From the cell containing the given text, extract its center point as (X, Y) coordinate. 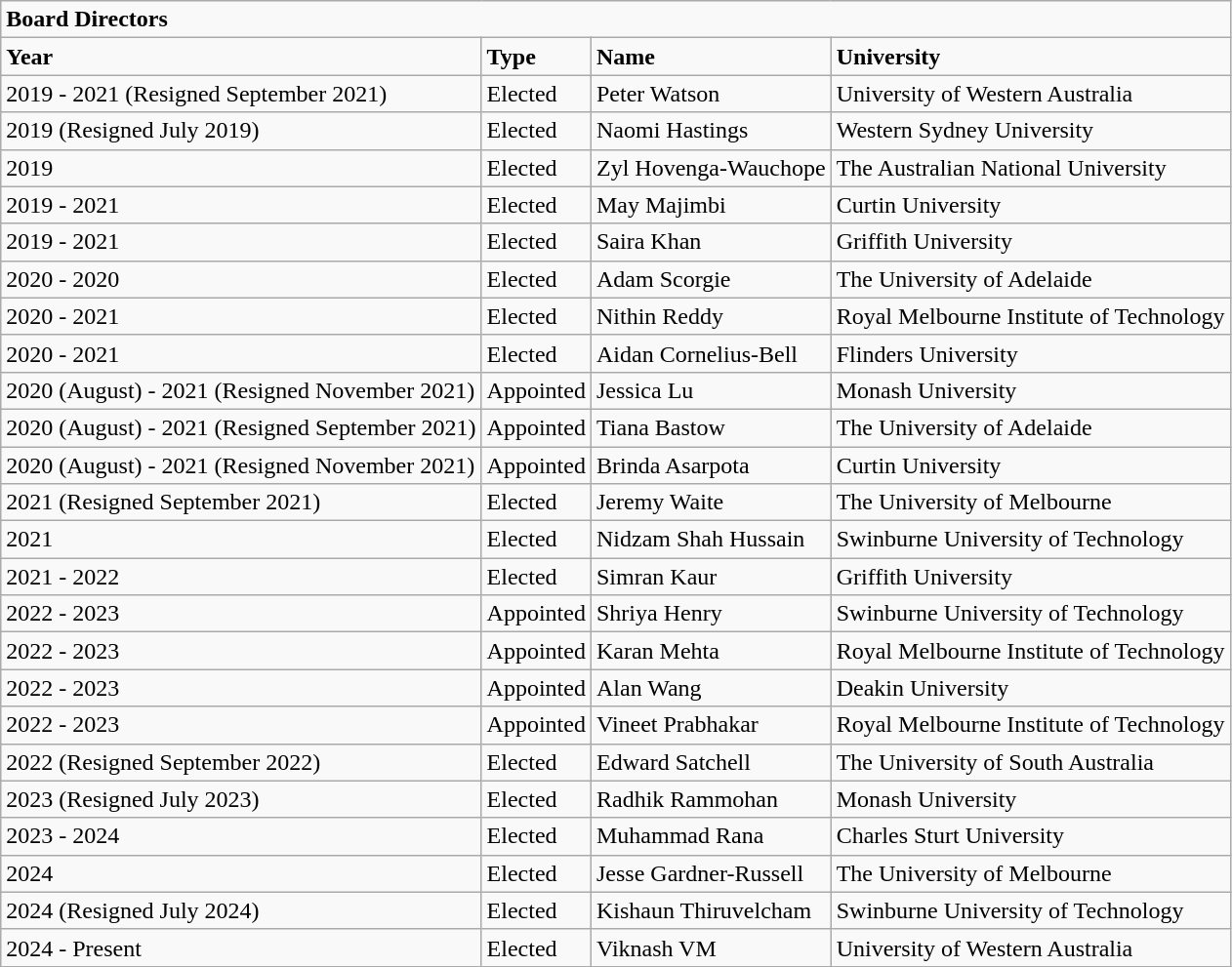
2019 (Resigned July 2019) (241, 131)
Alan Wang (711, 688)
2024 (241, 873)
Shriya Henry (711, 614)
The University of South Australia (1031, 762)
Nidzam Shah Hussain (711, 540)
Tiana Bastow (711, 427)
Saira Khan (711, 242)
2020 - 2020 (241, 279)
2021 (241, 540)
Radhik Rammohan (711, 799)
Muhammad Rana (711, 836)
Jeremy Waite (711, 503)
Western Sydney University (1031, 131)
The Australian National University (1031, 168)
2024 - Present (241, 947)
Viknash VM (711, 947)
Charles Sturt University (1031, 836)
2019 - 2021 (Resigned September 2021) (241, 94)
Vineet Prabhakar (711, 725)
Jesse Gardner-Russell (711, 873)
Deakin University (1031, 688)
May Majimbi (711, 205)
Simran Kaur (711, 577)
University (1031, 57)
Brinda Asarpota (711, 465)
2019 (241, 168)
2021 (Resigned September 2021) (241, 503)
Board Directors (615, 20)
Kishaun Thiruvelcham (711, 910)
Name (711, 57)
Year (241, 57)
Naomi Hastings (711, 131)
Adam Scorgie (711, 279)
Type (536, 57)
2023 - 2024 (241, 836)
Aidan Cornelius-Bell (711, 353)
2020 (August) - 2021 (Resigned September 2021) (241, 427)
2023 (Resigned July 2023) (241, 799)
2021 - 2022 (241, 577)
Peter Watson (711, 94)
Nithin Reddy (711, 316)
Zyl Hovenga-Wauchope (711, 168)
Jessica Lu (711, 390)
Flinders University (1031, 353)
2024 (Resigned July 2024) (241, 910)
2022 (Resigned September 2022) (241, 762)
Karan Mehta (711, 651)
Edward Satchell (711, 762)
